For the text-containing cell, return its midpoint in [x, y] coordinate format. 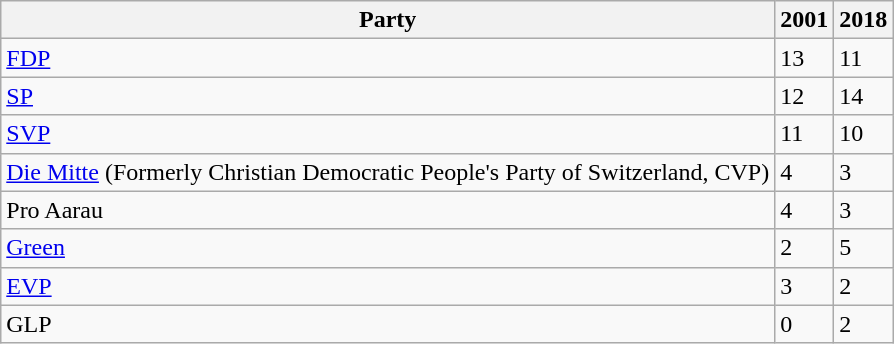
5 [864, 248]
Die Mitte (Formerly Christian Democratic People's Party of Switzerland, CVP) [388, 172]
2018 [864, 20]
0 [804, 324]
14 [864, 96]
Green [388, 248]
Party [388, 20]
13 [804, 58]
Pro Aarau [388, 210]
10 [864, 134]
SVP [388, 134]
EVP [388, 286]
12 [804, 96]
GLP [388, 324]
2001 [804, 20]
FDP [388, 58]
SP [388, 96]
